Return the (x, y) coordinate for the center point of the cell that contains the specified text.  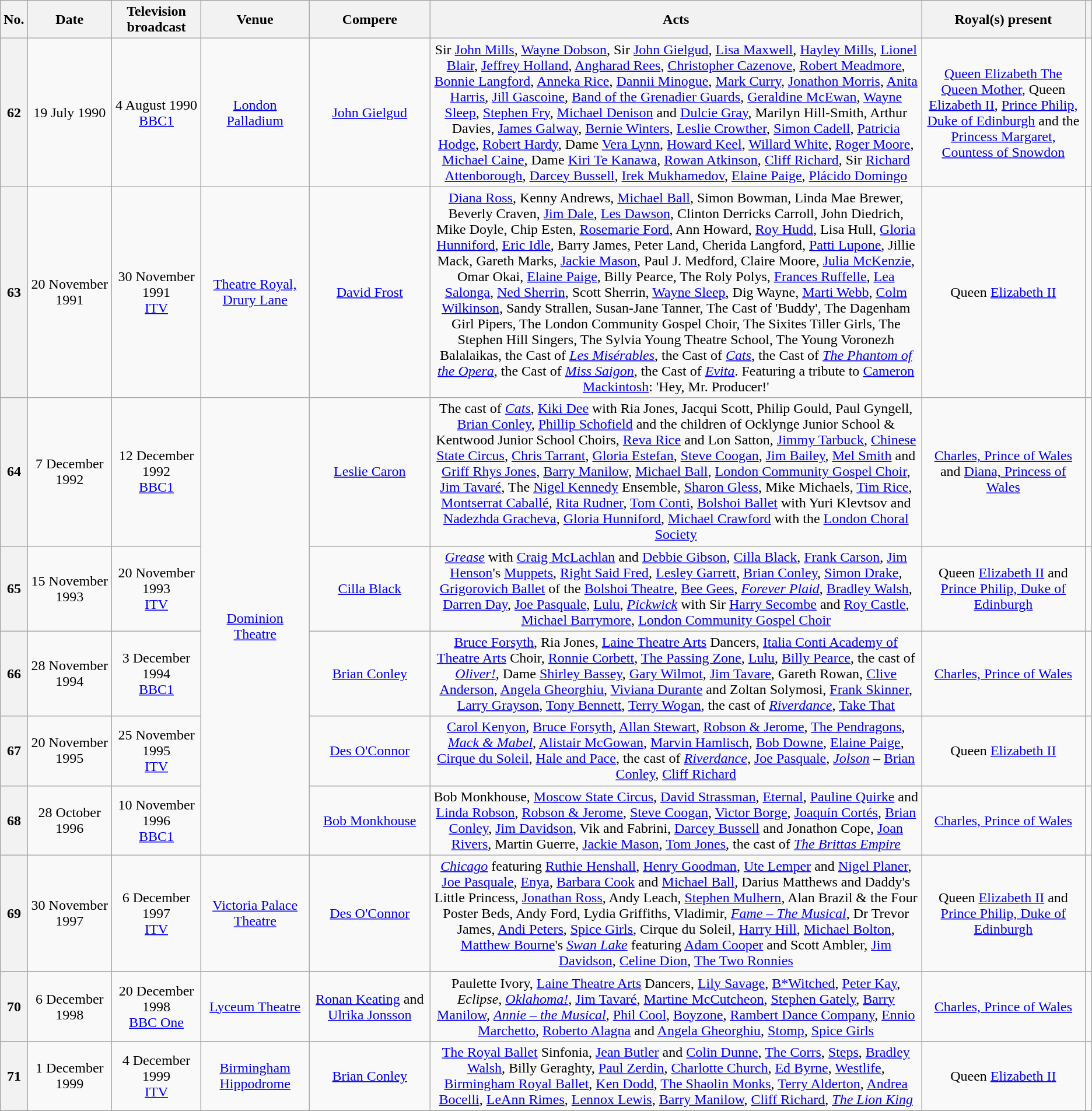
Theatre Royal, Drury Lane (256, 292)
No. (14, 20)
65 (14, 588)
20 November 1995 (69, 751)
12 December 1992BBC1 (156, 472)
25 November 1995ITV (156, 751)
David Frost (370, 292)
67 (14, 751)
Royal(s) present (1003, 20)
Date (69, 20)
69 (14, 913)
Cilla Black (370, 588)
7 December 1992 (69, 472)
4 August 1990BBC1 (156, 113)
Ronan Keating and Ulrika Jonsson (370, 1007)
70 (14, 1007)
Queen Elizabeth The Queen Mother, Queen Elizabeth II, Prince Philip, Duke of Edinburgh and the Princess Margaret, Countess of Snowdon (1003, 113)
15 November 1993 (69, 588)
66 (14, 674)
28 November 1994 (69, 674)
Lyceum Theatre (256, 1007)
20 December 1998BBC One (156, 1007)
1 December 1999 (69, 1075)
London Palladium (256, 113)
Bob Monkhouse (370, 820)
10 November 1996BBC1 (156, 820)
30 November 1991ITV (156, 292)
30 November 1997 (69, 913)
Venue (256, 20)
63 (14, 292)
Television broadcast (156, 20)
19 July 1990 (69, 113)
Victoria Palace Theatre (256, 913)
John Gielgud (370, 113)
3 December 1994BBC1 (156, 674)
6 December 1998 (69, 1007)
4 December 1999ITV (156, 1075)
20 November 1993ITV (156, 588)
Charles, Prince of Wales and Diana, Princess of Wales (1003, 472)
62 (14, 113)
71 (14, 1075)
6 December 1997ITV (156, 913)
Dominion Theatre (256, 626)
Compere (370, 20)
64 (14, 472)
28 October 1996 (69, 820)
68 (14, 820)
Acts (676, 20)
Leslie Caron (370, 472)
Birmingham Hippodrome (256, 1075)
20 November 1991 (69, 292)
